Provide the (X, Y) coordinate of the cell's center where the given text is located.  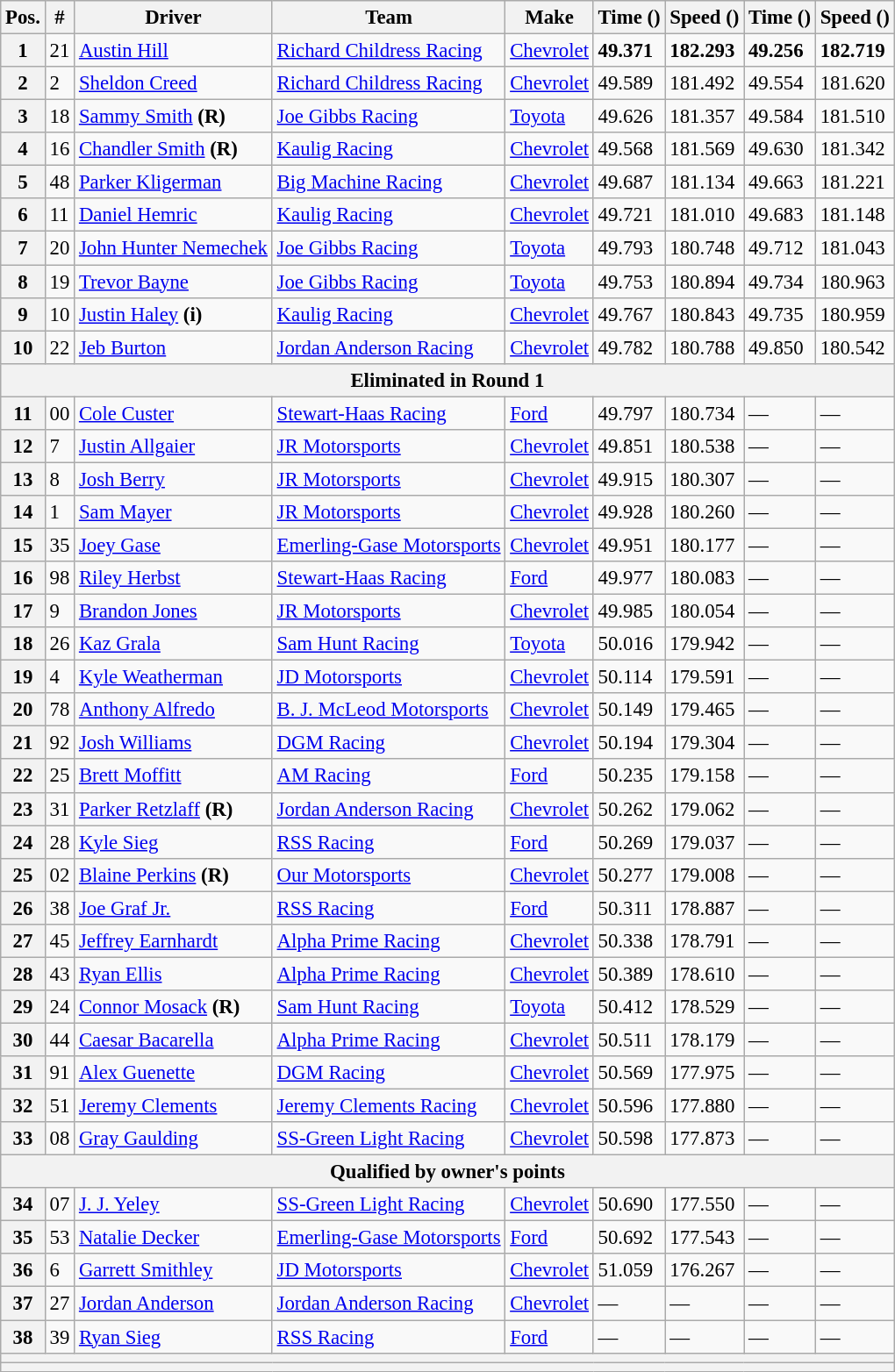
49.630 (780, 149)
Ryan Ellis (174, 974)
181.010 (705, 215)
Team (389, 18)
Eliminated in Round 1 (447, 380)
179.942 (705, 644)
181.357 (705, 117)
45 (60, 941)
177.880 (705, 1106)
Gray Gaulding (174, 1139)
180.538 (705, 447)
34 (23, 1204)
51.059 (629, 1271)
178.179 (705, 1040)
Alex Guenette (174, 1073)
49.584 (780, 117)
Ryan Sieg (174, 1337)
50.235 (629, 776)
182.293 (705, 51)
178.610 (705, 974)
50.277 (629, 875)
John Hunter Nemechek (174, 248)
49.977 (629, 578)
53 (60, 1238)
02 (60, 875)
44 (60, 1040)
07 (60, 1204)
Big Machine Racing (389, 182)
49.712 (780, 248)
92 (60, 743)
180.177 (705, 545)
Sam Mayer (174, 512)
Joe Graf Jr. (174, 908)
49.850 (780, 347)
49.683 (780, 215)
Austin Hill (174, 51)
00 (60, 413)
181.569 (705, 149)
15 (23, 545)
50.016 (629, 644)
30 (23, 1040)
49.985 (629, 611)
37 (23, 1304)
Josh Williams (174, 743)
50.511 (629, 1040)
50.262 (629, 809)
12 (23, 447)
181.134 (705, 182)
23 (23, 809)
181.510 (855, 117)
43 (60, 974)
49.687 (629, 182)
181.148 (855, 215)
Jeffrey Earnhardt (174, 941)
50.596 (629, 1106)
180.734 (705, 413)
179.304 (705, 743)
181.620 (855, 83)
Cole Custer (174, 413)
49.589 (629, 83)
49.851 (629, 447)
B. J. McLeod Motorsports (389, 710)
50.412 (629, 1007)
48 (60, 182)
49.663 (780, 182)
Jordan Anderson (174, 1304)
Joey Gase (174, 545)
50.569 (629, 1073)
Chandler Smith (R) (174, 149)
Jeremy Clements Racing (389, 1106)
Sammy Smith (R) (174, 117)
50.338 (629, 941)
# (60, 18)
177.873 (705, 1139)
14 (23, 512)
180.054 (705, 611)
49.371 (629, 51)
Trevor Bayne (174, 282)
179.591 (705, 677)
50.269 (629, 842)
Connor Mosack (R) (174, 1007)
49.256 (780, 51)
50.194 (629, 743)
49.951 (629, 545)
50.692 (629, 1238)
49.568 (629, 149)
Justin Haley (i) (174, 314)
180.843 (705, 314)
51 (60, 1106)
180.542 (855, 347)
Riley Herbst (174, 578)
Kaz Grala (174, 644)
182.719 (855, 51)
180.963 (855, 282)
Jeremy Clements (174, 1106)
3 (23, 117)
50.114 (629, 677)
49.721 (629, 215)
13 (23, 479)
180.894 (705, 282)
J. J. Yeley (174, 1204)
178.887 (705, 908)
08 (60, 1139)
178.791 (705, 941)
49.782 (629, 347)
180.959 (855, 314)
Anthony Alfredo (174, 710)
50.311 (629, 908)
Qualified by owner's points (447, 1172)
33 (23, 1139)
49.554 (780, 83)
176.267 (705, 1271)
Garrett Smithley (174, 1271)
Parker Retzlaff (R) (174, 809)
181.221 (855, 182)
Blaine Perkins (R) (174, 875)
Jeb Burton (174, 347)
Parker Kligerman (174, 182)
Caesar Bacarella (174, 1040)
177.550 (705, 1204)
29 (23, 1007)
49.928 (629, 512)
181.342 (855, 149)
Kyle Weatherman (174, 677)
180.748 (705, 248)
49.626 (629, 117)
Daniel Hemric (174, 215)
50.149 (629, 710)
49.767 (629, 314)
Brett Moffitt (174, 776)
50.598 (629, 1139)
181.492 (705, 83)
32 (23, 1106)
Kyle Sieg (174, 842)
5 (23, 182)
179.037 (705, 842)
178.529 (705, 1007)
17 (23, 611)
180.083 (705, 578)
Brandon Jones (174, 611)
49.915 (629, 479)
Sheldon Creed (174, 83)
50.389 (629, 974)
180.788 (705, 347)
91 (60, 1073)
179.008 (705, 875)
Justin Allgaier (174, 447)
49.793 (629, 248)
179.465 (705, 710)
39 (60, 1337)
49.753 (629, 282)
179.062 (705, 809)
Our Motorsports (389, 875)
Josh Berry (174, 479)
98 (60, 578)
Pos. (23, 18)
Make (549, 18)
177.543 (705, 1238)
180.260 (705, 512)
50.690 (629, 1204)
181.043 (855, 248)
49.797 (629, 413)
180.307 (705, 479)
Driver (174, 18)
179.158 (705, 776)
78 (60, 710)
177.975 (705, 1073)
Natalie Decker (174, 1238)
36 (23, 1271)
AM Racing (389, 776)
49.735 (780, 314)
49.734 (780, 282)
